Detect which cell encompasses the target text, then output its (X, Y) center coordinate. 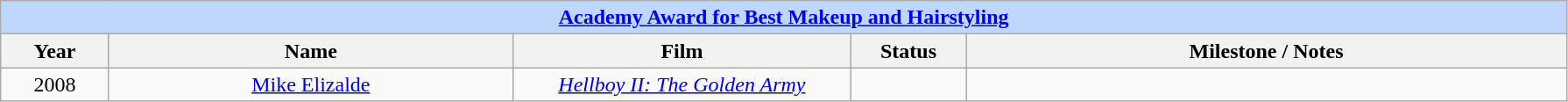
Status (908, 51)
Film (682, 51)
Academy Award for Best Makeup and Hairstyling (784, 18)
Milestone / Notes (1266, 51)
Year (55, 51)
2008 (55, 84)
Hellboy II: The Golden Army (682, 84)
Name (310, 51)
Mike Elizalde (310, 84)
